Return the (X, Y) coordinate for the center point of the cell that contains the specified text.  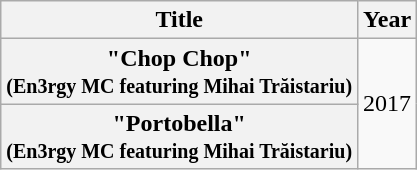
Year (388, 20)
"Chop Chop"(En3rgy MC featuring Mihai Trăistariu) (180, 72)
Title (180, 20)
"Portobella"(En3rgy MC featuring Mihai Trăistariu) (180, 136)
2017 (388, 104)
